Detect which cell encompasses the target text, then output its [x, y] center coordinate. 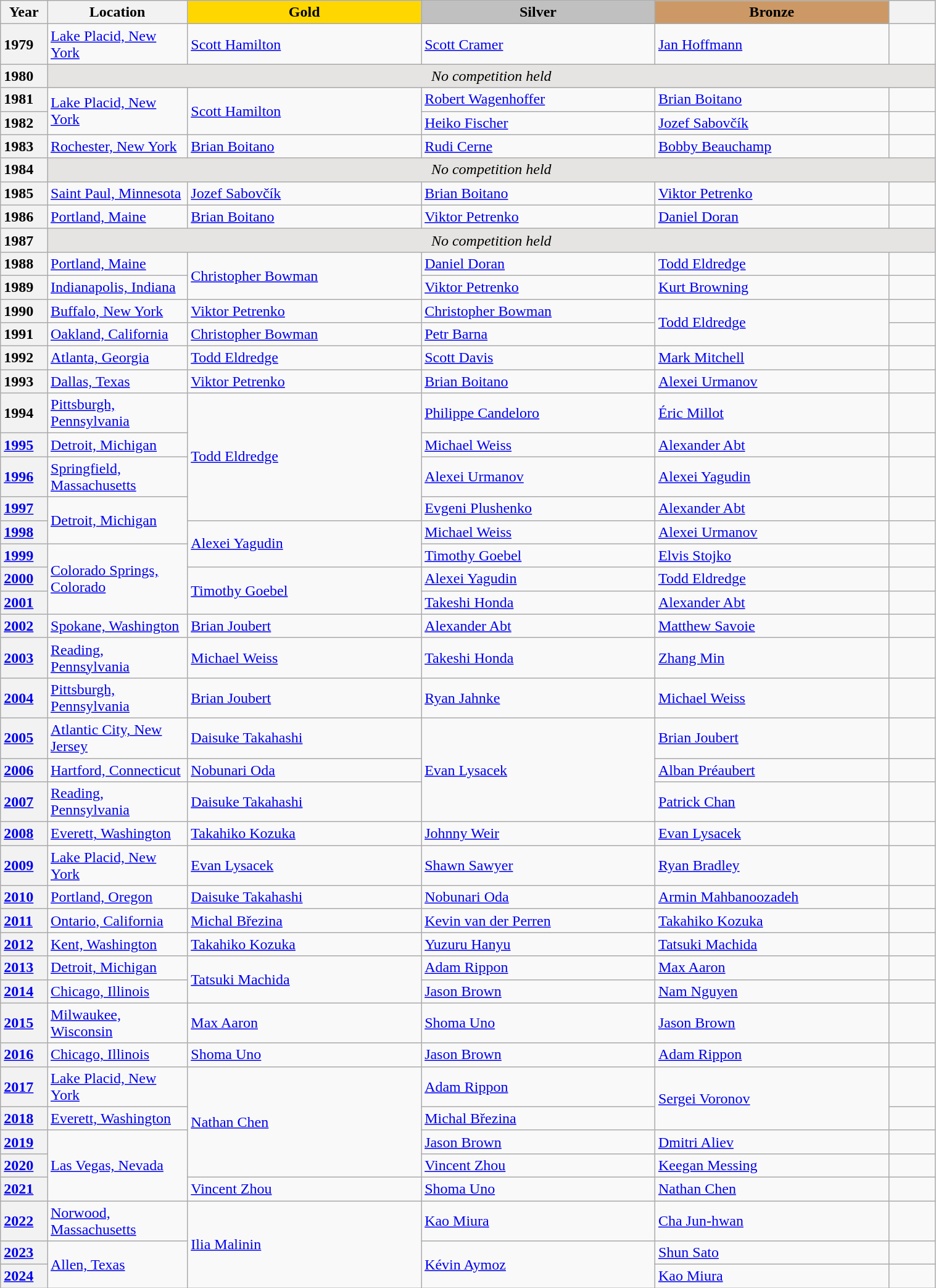
2020 [24, 1165]
1999 [24, 555]
1994 [24, 413]
Year [24, 12]
1979 [24, 44]
Heiko Fischer [538, 123]
Oakland, California [117, 334]
Robert Wagenhoffer [538, 99]
Atlanta, Georgia [117, 358]
2005 [24, 738]
Ilia Malinin [305, 1244]
1987 [24, 240]
Mark Mitchell [771, 358]
2001 [24, 602]
2023 [24, 1253]
Milwaukee, Wisconsin [117, 1023]
Keegan Messing [771, 1165]
Ontario, California [117, 921]
Jan Hoffmann [771, 44]
2015 [24, 1023]
1996 [24, 476]
2004 [24, 697]
2008 [24, 834]
1988 [24, 264]
Zhang Min [771, 658]
Ryan Bradley [771, 865]
Bronze [771, 12]
Portland, Oregon [117, 897]
Rochester, New York [117, 146]
Rudi Cerne [538, 146]
2014 [24, 991]
Armin Mahbanoozadeh [771, 897]
2007 [24, 802]
2012 [24, 944]
Silver [538, 12]
Yuzuru Hanyu [538, 944]
2019 [24, 1142]
Philippe Candeloro [538, 413]
Sergei Voronov [771, 1099]
Bobby Beauchamp [771, 146]
2011 [24, 921]
Petr Barna [538, 334]
Matthew Savoie [771, 626]
Shawn Sawyer [538, 865]
Dmitri Aliev [771, 1142]
1998 [24, 532]
Kurt Browning [771, 287]
1982 [24, 123]
2017 [24, 1086]
1983 [24, 146]
2002 [24, 626]
Scott Cramer [538, 44]
1990 [24, 310]
Scott Davis [538, 358]
1981 [24, 99]
2018 [24, 1118]
1980 [24, 76]
Nam Nguyen [771, 991]
1997 [24, 509]
Evgeni Plushenko [538, 509]
Atlantic City, New Jersey [117, 738]
Hartford, Connecticut [117, 770]
Ryan Jahnke [538, 697]
2003 [24, 658]
Allen, Texas [117, 1265]
Las Vegas, Nevada [117, 1165]
2010 [24, 897]
2006 [24, 770]
2000 [24, 579]
2009 [24, 865]
2024 [24, 1276]
Éric Millot [771, 413]
Kevin van der Perren [538, 921]
Springfield, Massachusetts [117, 476]
Patrick Chan [771, 802]
Dallas, Texas [117, 381]
Shun Sato [771, 1253]
2013 [24, 968]
Alban Préaubert [771, 770]
Norwood, Massachusetts [117, 1221]
Cha Jun-hwan [771, 1221]
Saint Paul, Minnesota [117, 193]
Indianapolis, Indiana [117, 287]
Elvis Stojko [771, 555]
1995 [24, 445]
1989 [24, 287]
1986 [24, 217]
Location [117, 12]
1992 [24, 358]
2022 [24, 1221]
2016 [24, 1055]
1991 [24, 334]
2021 [24, 1189]
1985 [24, 193]
Kévin Aymoz [538, 1265]
Johnny Weir [538, 834]
Colorado Springs, Colorado [117, 579]
Spokane, Washington [117, 626]
1993 [24, 381]
1984 [24, 170]
Gold [305, 12]
Buffalo, New York [117, 310]
Kent, Washington [117, 944]
